Identify which cell holds the provided text, then report its [x, y] central coordinate. 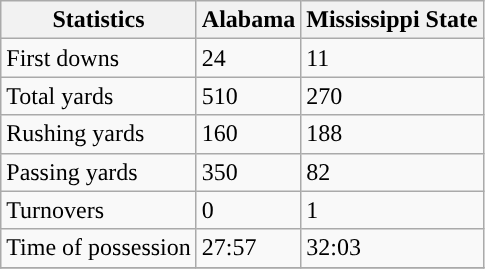
Turnovers [99, 210]
24 [248, 58]
1 [392, 210]
510 [248, 96]
82 [392, 172]
270 [392, 96]
27:57 [248, 248]
Rushing yards [99, 134]
Passing yards [99, 172]
Statistics [99, 20]
350 [248, 172]
188 [392, 134]
Total yards [99, 96]
160 [248, 134]
Alabama [248, 20]
Mississippi State [392, 20]
First downs [99, 58]
11 [392, 58]
0 [248, 210]
32:03 [392, 248]
Time of possession [99, 248]
